Capture the cell that displays the provided text and extract its [X, Y] central coordinate. 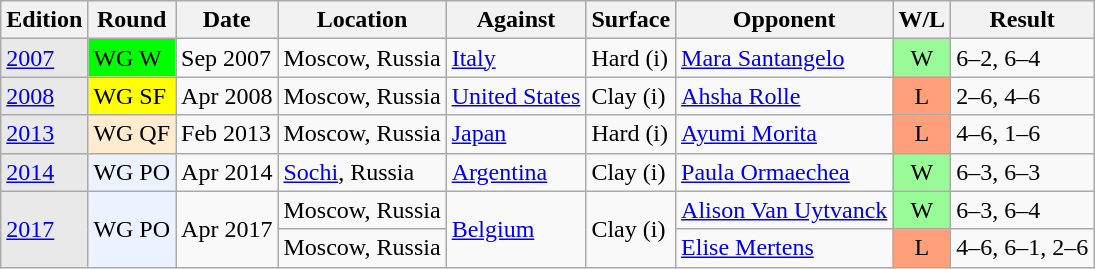
WG W [132, 58]
2014 [44, 172]
Edition [44, 20]
2–6, 4–6 [1022, 96]
6–2, 6–4 [1022, 58]
4–6, 6–1, 2–6 [1022, 248]
Alison Van Uytvanck [784, 210]
Italy [516, 58]
Surface [631, 20]
Round [132, 20]
6–3, 6–3 [1022, 172]
Mara Santangelo [784, 58]
2008 [44, 96]
Apr 2014 [227, 172]
WG SF [132, 96]
Sochi, Russia [362, 172]
4–6, 1–6 [1022, 134]
United States [516, 96]
Argentina [516, 172]
Location [362, 20]
Date [227, 20]
Against [516, 20]
W/L [922, 20]
Feb 2013 [227, 134]
Paula Ormaechea [784, 172]
Sep 2007 [227, 58]
WG QF [132, 134]
Elise Mertens [784, 248]
Opponent [784, 20]
Ayumi Morita [784, 134]
2007 [44, 58]
Belgium [516, 229]
Japan [516, 134]
Ahsha Rolle [784, 96]
Result [1022, 20]
2013 [44, 134]
Apr 2017 [227, 229]
6–3, 6–4 [1022, 210]
2017 [44, 229]
Apr 2008 [227, 96]
